Extract the [x, y] coordinate from the center of the cell holding the provided text.  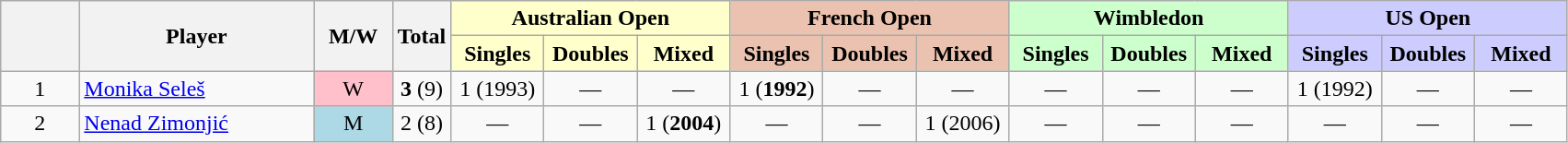
1 (2004) [683, 124]
US Open [1427, 18]
Australian Open [591, 18]
1 (2006) [963, 124]
3 (9) [422, 89]
2 [41, 124]
Nenad Zimonjić [197, 124]
Player [197, 36]
W [354, 89]
M [354, 124]
Total [422, 36]
French Open [869, 18]
1 (1993) [497, 89]
2 (8) [422, 124]
M/W [354, 36]
Wimbledon [1149, 18]
1 [41, 89]
Monika Seleš [197, 89]
